Search for the cell housing the specified text and yield its (x, y) center coordinate. 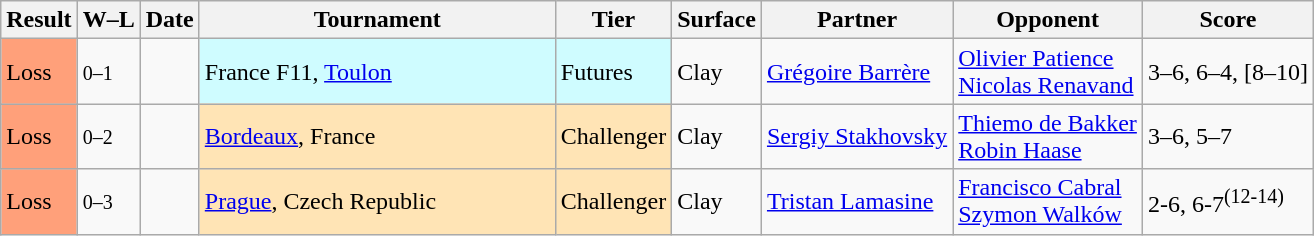
France F11, Toulon (377, 72)
Grégoire Barrère (856, 72)
Score (1228, 20)
Partner (856, 20)
Opponent (1048, 20)
Olivier Patience Nicolas Renavand (1048, 72)
Surface (717, 20)
Result (39, 20)
Date (170, 20)
0–3 (108, 202)
2-6, 6-7(12-14) (1228, 202)
Sergiy Stakhovsky (856, 136)
Tier (613, 20)
Futures (613, 72)
3–6, 5–7 (1228, 136)
Tristan Lamasine (856, 202)
0–1 (108, 72)
0–2 (108, 136)
Thiemo de Bakker Robin Haase (1048, 136)
3–6, 6–4, [8–10] (1228, 72)
Bordeaux, France (377, 136)
W–L (108, 20)
Prague, Czech Republic (377, 202)
Francisco Cabral Szymon Walków (1048, 202)
Tournament (377, 20)
